For the text-containing cell, return its midpoint in [X, Y] coordinate format. 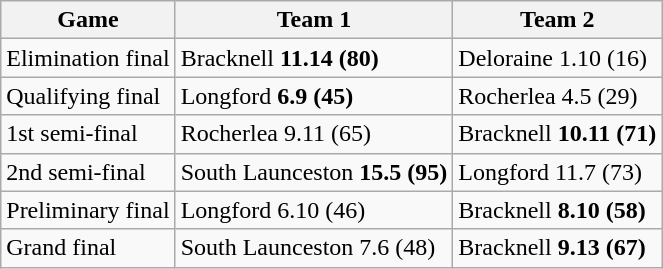
Bracknell 8.10 (58) [558, 210]
Team 2 [558, 20]
2nd semi-final [88, 172]
Rocherlea 4.5 (29) [558, 96]
Longford 6.9 (45) [314, 96]
South Launceston 15.5 (95) [314, 172]
Team 1 [314, 20]
Bracknell 11.14 (80) [314, 58]
Longford 6.10 (46) [314, 210]
Rocherlea 9.11 (65) [314, 134]
Deloraine 1.10 (16) [558, 58]
Bracknell 9.13 (67) [558, 248]
1st semi-final [88, 134]
Game [88, 20]
Qualifying final [88, 96]
Grand final [88, 248]
Elimination final [88, 58]
Bracknell 10.11 (71) [558, 134]
Longford 11.7 (73) [558, 172]
South Launceston 7.6 (48) [314, 248]
Preliminary final [88, 210]
